Locate the cell with the specified text and output its (X, Y) center coordinate. 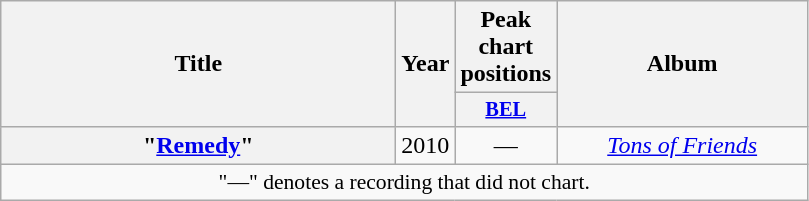
— (506, 145)
Year (426, 64)
Tons of Friends (682, 145)
2010 (426, 145)
Title (198, 64)
"—" denotes a recording that did not chart. (404, 183)
Peak chart positions (506, 47)
"Remedy" (198, 145)
BEL (506, 110)
Album (682, 64)
